For the text-containing cell, return its midpoint in [X, Y] coordinate format. 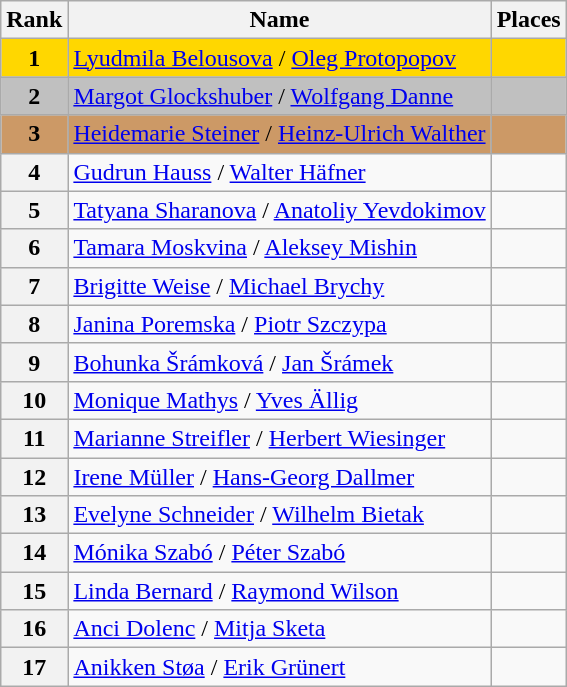
3 [34, 134]
Gudrun Hauss / Walter Häfner [280, 172]
Monique Mathys / Yves Ällig [280, 400]
12 [34, 477]
5 [34, 210]
4 [34, 172]
1 [34, 58]
Bohunka Šrámková / Jan Šrámek [280, 362]
Mónika Szabó / Péter Szabó [280, 553]
Irene Müller / Hans-Georg Dallmer [280, 477]
Rank [34, 20]
Tamara Moskvina / Aleksey Mishin [280, 248]
Heidemarie Steiner / Heinz-Ulrich Walther [280, 134]
13 [34, 515]
Tatyana Sharanova / Anatoliy Yevdokimov [280, 210]
Anikken Støa / Erik Grünert [280, 667]
11 [34, 438]
8 [34, 324]
9 [34, 362]
Evelyne Schneider / Wilhelm Bietak [280, 515]
Marianne Streifler / Herbert Wiesinger [280, 438]
Lyudmila Belousova / Oleg Protopopov [280, 58]
Brigitte Weise / Michael Brychy [280, 286]
Linda Bernard / Raymond Wilson [280, 591]
Places [528, 20]
15 [34, 591]
7 [34, 286]
16 [34, 629]
6 [34, 248]
Margot Glockshuber / Wolfgang Danne [280, 96]
17 [34, 667]
Janina Poremska / Piotr Szczypa [280, 324]
14 [34, 553]
Name [280, 20]
10 [34, 400]
2 [34, 96]
Anci Dolenc / Mitja Sketa [280, 629]
